Scan for the cell matching the given text and deliver its (X, Y) coordinate at center. 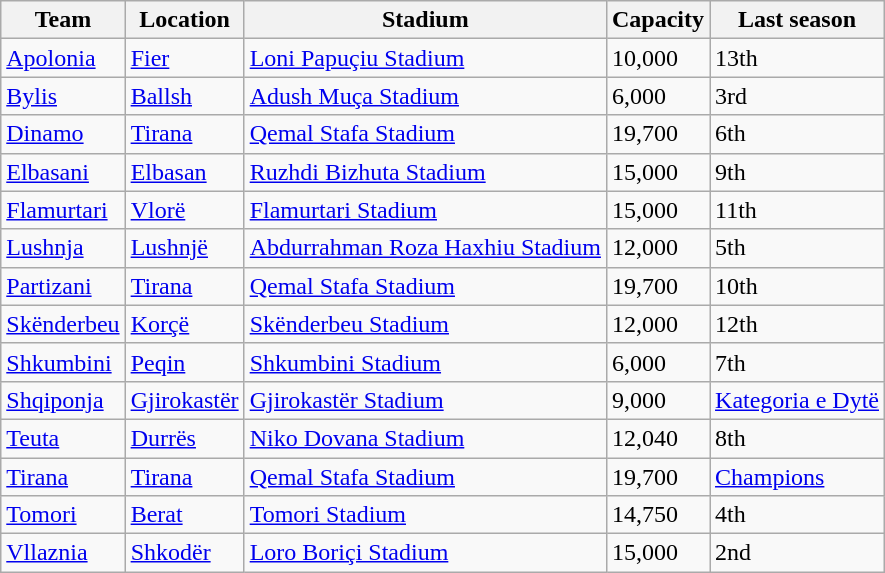
Fier (184, 58)
10,000 (658, 58)
Ballsh (184, 96)
Location (184, 20)
12th (798, 324)
Loro Boriçi Stadium (425, 553)
Gjirokastër Stadium (425, 400)
Durrës (184, 438)
Last season (798, 20)
Apolonia (63, 58)
Lushnjë (184, 248)
Peqin (184, 362)
Team (63, 20)
12,040 (658, 438)
Capacity (658, 20)
Lushnja (63, 248)
Flamurtari (63, 210)
3rd (798, 96)
11th (798, 210)
2nd (798, 553)
Elbasani (63, 172)
13th (798, 58)
Bylis (63, 96)
Skënderbeu (63, 324)
Loni Papuçiu Stadium (425, 58)
Dinamo (63, 134)
Shqiponja (63, 400)
Adush Muça Stadium (425, 96)
4th (798, 515)
Elbasan (184, 172)
Shkumbini Stadium (425, 362)
7th (798, 362)
Flamurtari Stadium (425, 210)
Vlorë (184, 210)
Shkodër (184, 553)
Berat (184, 515)
Partizani (63, 286)
Gjirokastër (184, 400)
Korçë (184, 324)
Tomori Stadium (425, 515)
Stadium (425, 20)
14,750 (658, 515)
Vllaznia (63, 553)
6th (798, 134)
Shkumbini (63, 362)
Ruzhdi Bizhuta Stadium (425, 172)
9th (798, 172)
Teuta (63, 438)
Kategoria e Dytë (798, 400)
Abdurrahman Roza Haxhiu Stadium (425, 248)
9,000 (658, 400)
Tomori (63, 515)
8th (798, 438)
Champions (798, 477)
5th (798, 248)
10th (798, 286)
Niko Dovana Stadium (425, 438)
Skënderbeu Stadium (425, 324)
